Extract the (X, Y) coordinate from the center of the cell holding the provided text.  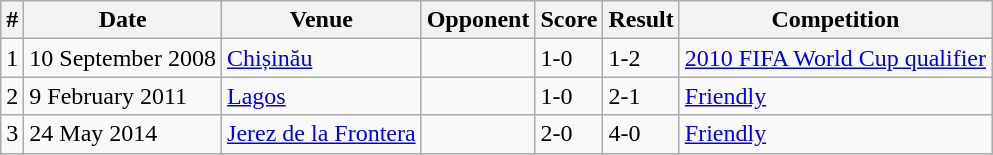
Result (641, 20)
2 (12, 96)
1 (12, 58)
10 September 2008 (123, 58)
2-1 (641, 96)
Score (569, 20)
Opponent (478, 20)
Jerez de la Frontera (322, 134)
# (12, 20)
2-0 (569, 134)
4-0 (641, 134)
Venue (322, 20)
Chișinău (322, 58)
1-2 (641, 58)
3 (12, 134)
Lagos (322, 96)
2010 FIFA World Cup qualifier (835, 58)
9 February 2011 (123, 96)
24 May 2014 (123, 134)
Competition (835, 20)
Date (123, 20)
